For the text-containing cell, return its midpoint in (x, y) coordinate format. 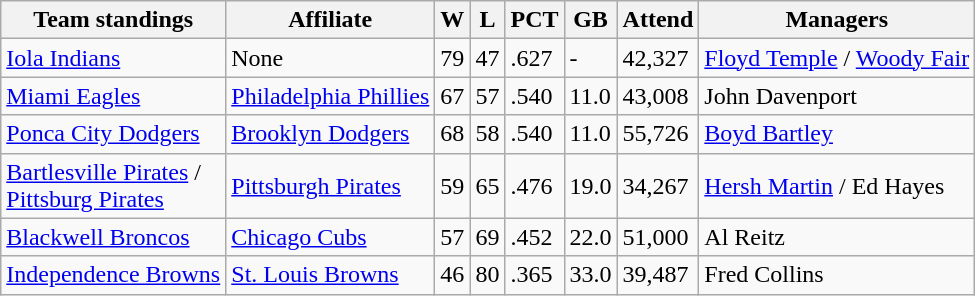
Iola Indians (114, 58)
43,008 (658, 96)
58 (488, 134)
39,487 (658, 275)
.365 (534, 275)
Blackwell Broncos (114, 237)
GB (590, 20)
47 (488, 58)
- (590, 58)
68 (452, 134)
Bartlesville Pirates / Pittsburg Pirates (114, 186)
69 (488, 237)
Philadelphia Phillies (330, 96)
Fred Collins (837, 275)
80 (488, 275)
Al Reitz (837, 237)
46 (452, 275)
55,726 (658, 134)
Hersh Martin / Ed Hayes (837, 186)
St. Louis Browns (330, 275)
John Davenport (837, 96)
Floyd Temple / Woody Fair (837, 58)
Managers (837, 20)
Boyd Bartley (837, 134)
PCT (534, 20)
Team standings (114, 20)
65 (488, 186)
W (452, 20)
L (488, 20)
33.0 (590, 275)
.627 (534, 58)
59 (452, 186)
67 (452, 96)
Ponca City Dodgers (114, 134)
.452 (534, 237)
Brooklyn Dodgers (330, 134)
51,000 (658, 237)
79 (452, 58)
Chicago Cubs (330, 237)
Independence Browns (114, 275)
None (330, 58)
34,267 (658, 186)
19.0 (590, 186)
.476 (534, 186)
22.0 (590, 237)
42,327 (658, 58)
Affiliate (330, 20)
Attend (658, 20)
Miami Eagles (114, 96)
Pittsburgh Pirates (330, 186)
